Return the [x, y] coordinate for the center point of the cell that contains the specified text.  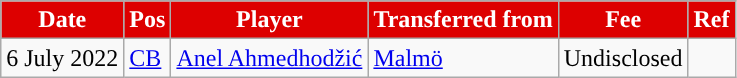
Transferred from [463, 20]
Pos [148, 20]
Player [270, 20]
Malmö [463, 58]
CB [148, 58]
Ref [712, 20]
Date [62, 20]
6 July 2022 [62, 58]
Fee [623, 20]
Anel Ahmedhodžić [270, 58]
Undisclosed [623, 58]
